Find where the given text appears and provide that cell's center as (X, Y) coordinate. 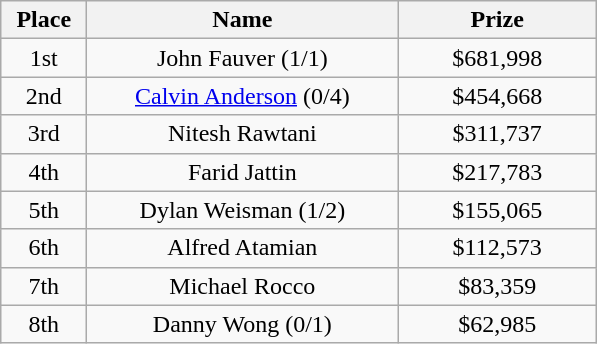
Name (242, 20)
Calvin Anderson (0/4) (242, 96)
3rd (44, 134)
7th (44, 286)
6th (44, 248)
2nd (44, 96)
$681,998 (498, 58)
1st (44, 58)
Farid Jattin (242, 172)
Place (44, 20)
Danny Wong (0/1) (242, 324)
$217,783 (498, 172)
Alfred Atamian (242, 248)
Dylan Weisman (1/2) (242, 210)
8th (44, 324)
$311,737 (498, 134)
5th (44, 210)
$83,359 (498, 286)
John Fauver (1/1) (242, 58)
$62,985 (498, 324)
$112,573 (498, 248)
$155,065 (498, 210)
Nitesh Rawtani (242, 134)
$454,668 (498, 96)
4th (44, 172)
Prize (498, 20)
Michael Rocco (242, 286)
